Identify which cell holds the provided text, then report its (X, Y) central coordinate. 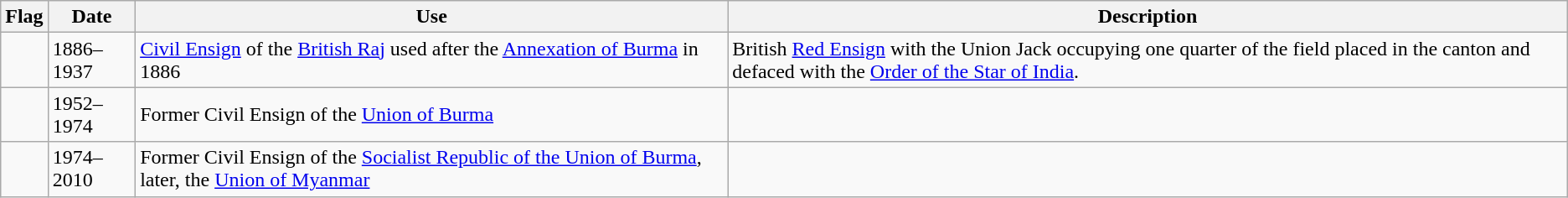
British Red Ensign with the Union Jack occupying one quarter of the field placed in the canton and defaced with the Order of the Star of India. (1148, 60)
Civil Ensign of the British Raj used after the Annexation of Burma in 1886 (432, 60)
Description (1148, 17)
Date (91, 17)
Use (432, 17)
1974–2010 (91, 169)
Former Civil Ensign of the Union of Burma (432, 114)
Former Civil Ensign of the Socialist Republic of the Union of Burma, later, the Union of Myanmar (432, 169)
Flag (24, 17)
1886–1937 (91, 60)
1952–1974 (91, 114)
